Provide the [x, y] coordinate of the cell's center where the given text is located.  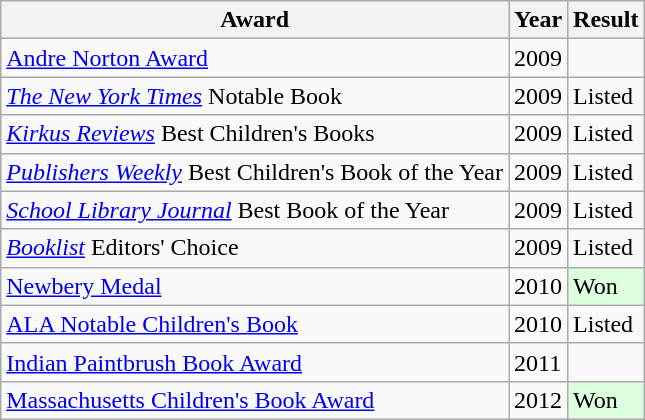
School Library Journal Best Book of the Year [255, 210]
2012 [538, 400]
Kirkus Reviews Best Children's Books [255, 134]
Result [606, 20]
2011 [538, 362]
Award [255, 20]
Year [538, 20]
Booklist Editors' Choice [255, 248]
The New York Times Notable Book [255, 96]
Massachusetts Children's Book Award [255, 400]
Indian Paintbrush Book Award [255, 362]
Publishers Weekly Best Children's Book of the Year [255, 172]
ALA Notable Children's Book [255, 324]
Newbery Medal [255, 286]
Andre Norton Award [255, 58]
